Return the [X, Y] coordinate for the center point of the cell that contains the specified text.  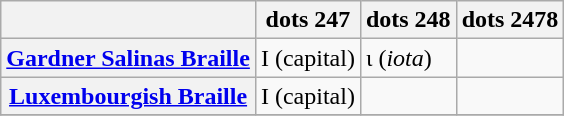
dots 247 [308, 20]
Luxembourgish Braille [128, 96]
ι (iota) [408, 58]
dots 248 [408, 20]
dots 2478 [510, 20]
Gardner Salinas Braille [128, 58]
